Output the [X, Y] coordinate of the center of the cell containing the given text.  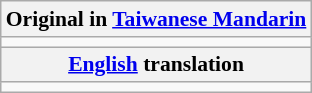
Original in Taiwanese Mandarin [156, 19]
English translation [156, 65]
